Locate the cell with the specified text and output its (X, Y) center coordinate. 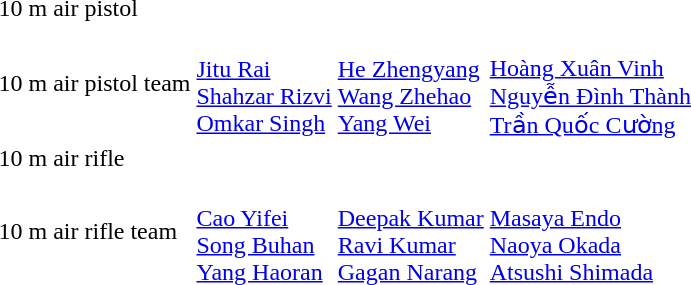
Jitu RaiShahzar RizviOmkar Singh (264, 83)
He ZhengyangWang ZhehaoYang Wei (410, 83)
